Search for the cell housing the specified text and yield its [X, Y] center coordinate. 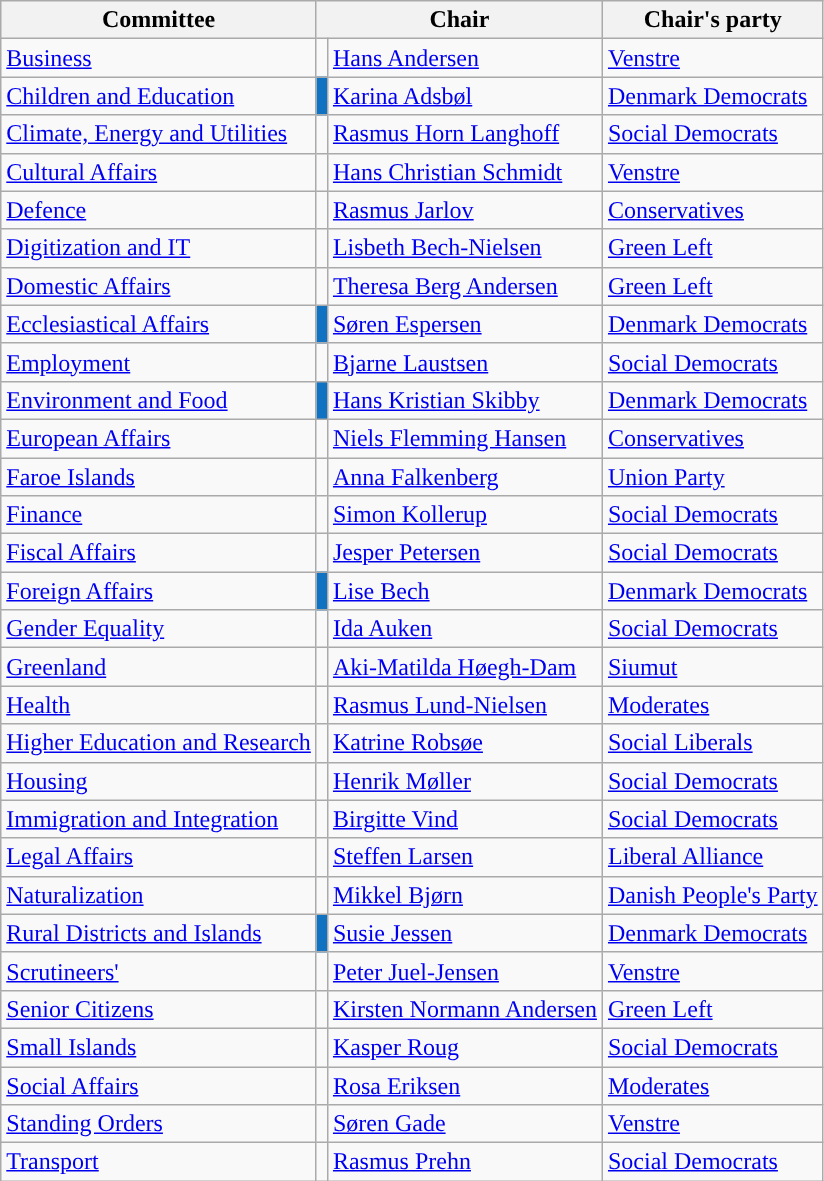
Ida Auken [464, 629]
Gender Equality [159, 629]
Employment [159, 362]
Liberal Alliance [712, 857]
Immigration and Integration [159, 819]
Karina Adsbøl [464, 96]
Naturalization [159, 895]
Kirsten Normann Andersen [464, 1009]
Higher Education and Research [159, 743]
Birgitte Vind [464, 819]
Social Affairs [159, 1085]
Domestic Affairs [159, 286]
Lise Bech [464, 591]
Faroe Islands [159, 477]
Siumut [712, 667]
Hans Andersen [464, 58]
Mikkel Bjørn [464, 895]
Rural Districts and Islands [159, 933]
Søren Gade [464, 1124]
Aki-Matilda Høegh-Dam [464, 667]
Scrutineers' [159, 971]
Children and Education [159, 96]
Finance [159, 515]
Peter Juel-Jensen [464, 971]
Katrine Robsøe [464, 743]
Social Liberals [712, 743]
Foreign Affairs [159, 591]
Rasmus Prehn [464, 1162]
Chair [459, 20]
Steffen Larsen [464, 857]
Cultural Affairs [159, 172]
European Affairs [159, 438]
Søren Espersen [464, 324]
Henrik Møller [464, 781]
Union Party [712, 477]
Rasmus Lund-Nielsen [464, 705]
Niels Flemming Hansen [464, 438]
Climate, Energy and Utilities [159, 134]
Fiscal Affairs [159, 553]
Defence [159, 210]
Standing Orders [159, 1124]
Rosa Eriksen [464, 1085]
Simon Kollerup [464, 515]
Rasmus Jarlov [464, 210]
Greenland [159, 667]
Chair's party [712, 20]
Transport [159, 1162]
Small Islands [159, 1047]
Hans Christian Schmidt [464, 172]
Ecclesiastical Affairs [159, 324]
Legal Affairs [159, 857]
Kasper Roug [464, 1047]
Health [159, 705]
Jesper Petersen [464, 553]
Housing [159, 781]
Lisbeth Bech-Nielsen [464, 248]
Danish People's Party [712, 895]
Committee [159, 20]
Theresa Berg Andersen [464, 286]
Senior Citizens [159, 1009]
Environment and Food [159, 400]
Hans Kristian Skibby [464, 400]
Anna Falkenberg [464, 477]
Susie Jessen [464, 933]
Digitization and IT [159, 248]
Business [159, 58]
Bjarne Laustsen [464, 362]
Rasmus Horn Langhoff [464, 134]
